From the cell containing the given text, extract its center point as (x, y) coordinate. 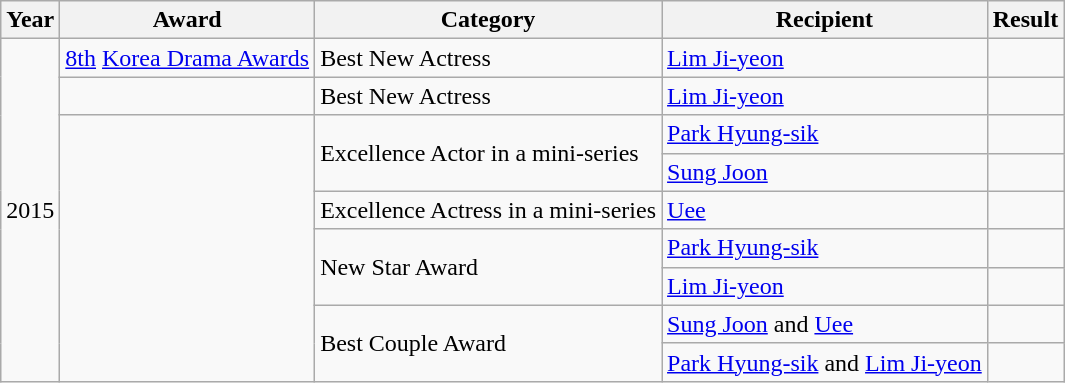
Recipient (825, 20)
Award (188, 20)
Uee (825, 210)
Sung Joon (825, 172)
Sung Joon and Uee (825, 324)
Best Couple Award (488, 343)
Year (30, 20)
Category (488, 20)
Result (1025, 20)
2015 (30, 210)
Excellence Actress in a mini-series (488, 210)
8th Korea Drama Awards (188, 58)
Park Hyung-sik and Lim Ji-yeon (825, 362)
New Star Award (488, 267)
Excellence Actor in a mini-series (488, 153)
